Return (X, Y) of the center of cell containing provided text 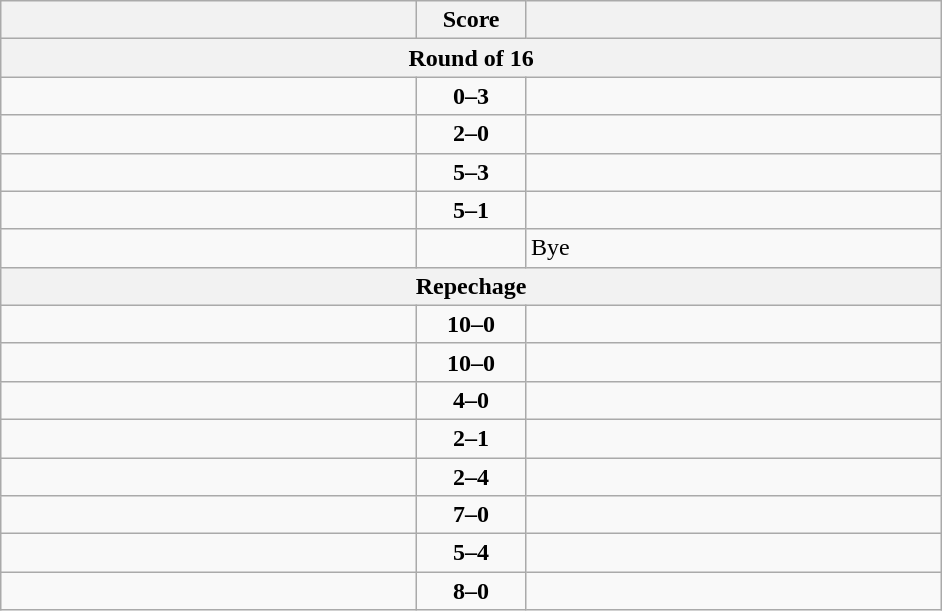
7–0 (472, 515)
5–4 (472, 553)
5–1 (472, 210)
2–0 (472, 134)
5–3 (472, 172)
2–1 (472, 438)
Round of 16 (472, 58)
Bye (733, 248)
Repechage (472, 286)
8–0 (472, 591)
2–4 (472, 477)
0–3 (472, 96)
Score (472, 20)
4–0 (472, 400)
